Scan for the cell matching the given text and deliver its (X, Y) coordinate at center. 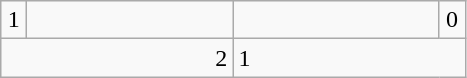
2 (117, 58)
0 (452, 20)
